Return the [x, y] coordinate for the center point of the cell that contains the specified text.  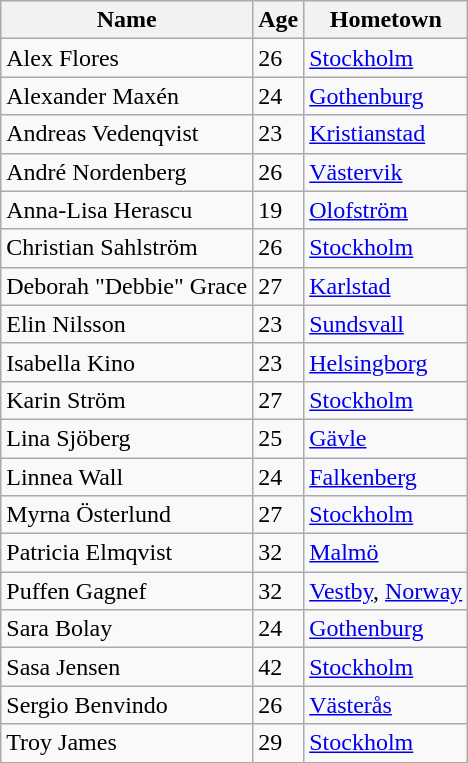
Christian Sahlström [127, 248]
Troy James [127, 743]
Hometown [386, 20]
42 [278, 667]
Patricia Elmqvist [127, 553]
Sergio Benvindo [127, 705]
Linnea Wall [127, 477]
Västerås [386, 705]
Age [278, 20]
Lina Sjöberg [127, 438]
Olofström [386, 210]
Elin Nilsson [127, 324]
Kristianstad [386, 134]
Name [127, 20]
Sasa Jensen [127, 667]
Sara Bolay [127, 629]
29 [278, 743]
Falkenberg [386, 477]
Anna-Lisa Herascu [127, 210]
Vestby, Norway [386, 591]
Puffen Gagnef [127, 591]
Gävle [386, 438]
19 [278, 210]
Isabella Kino [127, 362]
Västervik [386, 172]
Myrna Österlund [127, 515]
Deborah "Debbie" Grace [127, 286]
Sundsvall [386, 324]
Karlstad [386, 286]
Andreas Vedenqvist [127, 134]
25 [278, 438]
Alex Flores [127, 58]
Malmö [386, 553]
André Nordenberg [127, 172]
Karin Ström [127, 400]
Alexander Maxén [127, 96]
Helsingborg [386, 362]
